Output the [x, y] coordinate of the center of the cell containing the given text.  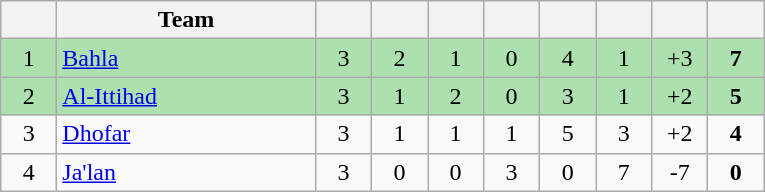
Ja'lan [186, 172]
Bahla [186, 58]
Team [186, 20]
Al-Ittihad [186, 96]
-7 [680, 172]
Dhofar [186, 134]
+3 [680, 58]
